Search for the cell housing the specified text and yield its (x, y) center coordinate. 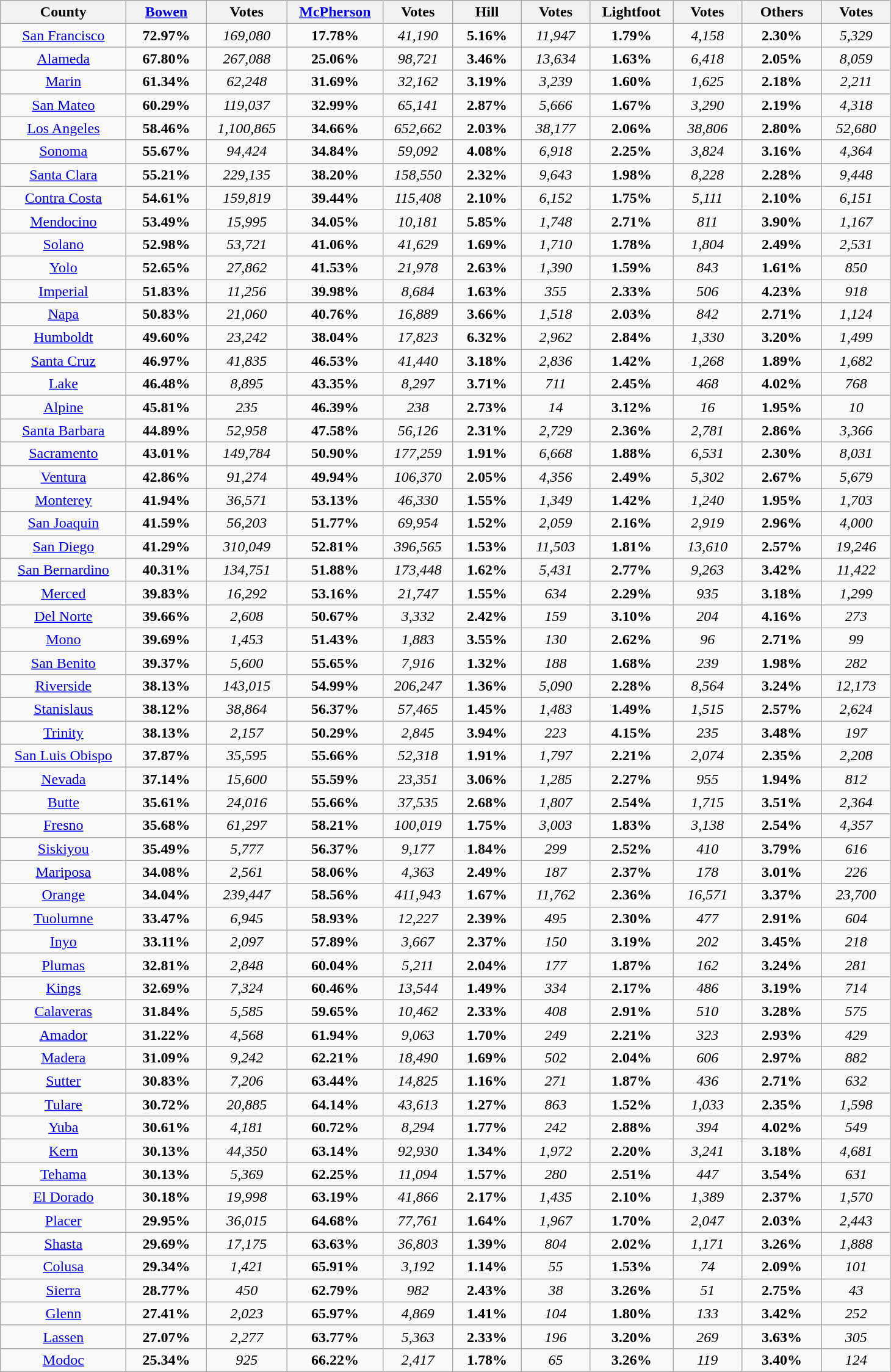
65.91% (335, 1267)
9,643 (555, 175)
15,600 (247, 779)
11,422 (857, 570)
36,015 (247, 1221)
1,435 (555, 1197)
4,356 (555, 477)
39.44% (335, 198)
53,721 (247, 244)
2.32% (487, 175)
41,835 (247, 361)
2,208 (857, 756)
50.90% (335, 454)
119 (707, 1360)
Amador (63, 1035)
Siskiyou (63, 849)
58.21% (335, 826)
40.76% (335, 314)
23,351 (418, 779)
468 (707, 384)
53.16% (335, 593)
280 (555, 1174)
38,864 (247, 710)
62.25% (335, 1174)
20,885 (247, 1105)
239 (707, 662)
1,748 (555, 221)
38 (555, 1290)
2.42% (487, 616)
1.41% (487, 1313)
2,781 (707, 430)
19,246 (857, 546)
41.94% (166, 500)
9,242 (247, 1058)
60.29% (166, 105)
6.32% (487, 338)
9,448 (857, 175)
3,138 (707, 826)
3.46% (487, 59)
4,357 (857, 826)
2,531 (857, 244)
4,318 (857, 105)
2.18% (781, 82)
5,600 (247, 662)
843 (707, 267)
Los Angeles (63, 128)
Sonoma (63, 151)
Solano (63, 244)
12,173 (857, 686)
Kern (63, 1151)
Others (781, 12)
40.31% (166, 570)
1,797 (555, 756)
Mono (63, 639)
8,564 (707, 686)
2,097 (247, 942)
282 (857, 662)
2,047 (707, 1221)
218 (857, 942)
9,177 (418, 849)
27,862 (247, 267)
1,171 (707, 1244)
30.72% (166, 1105)
4,181 (247, 1128)
Sacramento (63, 454)
2.86% (781, 430)
Glenn (63, 1313)
23,242 (247, 338)
3.71% (487, 384)
159,819 (247, 198)
2.97% (781, 1058)
92,930 (418, 1151)
1.84% (487, 849)
3,241 (707, 1151)
55.67% (166, 151)
804 (555, 1244)
1,453 (247, 639)
Marin (63, 82)
29.69% (166, 1244)
16,571 (707, 895)
3.37% (781, 895)
Merced (63, 593)
223 (555, 733)
Santa Cruz (63, 361)
652,662 (418, 128)
Mariposa (63, 872)
Riverside (63, 686)
49.94% (335, 477)
2,211 (857, 82)
2.19% (781, 105)
4.08% (487, 151)
58.46% (166, 128)
41.06% (335, 244)
Tuolumne (63, 918)
35,595 (247, 756)
2.27% (632, 779)
239,447 (247, 895)
10,462 (418, 1011)
5,679 (857, 477)
1,285 (555, 779)
37.87% (166, 756)
30.83% (166, 1081)
3.63% (781, 1337)
14 (555, 407)
106,370 (418, 477)
51.88% (335, 570)
46,330 (418, 500)
5.85% (487, 221)
63.19% (335, 1197)
3.28% (781, 1011)
2.09% (781, 1267)
31.69% (335, 82)
1,518 (555, 314)
410 (707, 849)
2.52% (632, 849)
Modoc (63, 1360)
53.13% (335, 500)
159 (555, 616)
177,259 (418, 454)
7,206 (247, 1081)
2.20% (632, 1151)
4,363 (418, 872)
1.81% (632, 546)
1.60% (632, 82)
41,629 (418, 244)
60.04% (335, 965)
60.46% (335, 988)
San Bernardino (63, 570)
65,141 (418, 105)
29.95% (166, 1221)
3.79% (781, 849)
44,350 (247, 1151)
1,972 (555, 1151)
Santa Clara (63, 175)
1.16% (487, 1081)
177 (555, 965)
33.47% (166, 918)
242 (555, 1128)
2.45% (632, 384)
2.06% (632, 128)
1.36% (487, 686)
5,211 (418, 965)
1,483 (555, 710)
52,958 (247, 430)
4,681 (857, 1151)
2,023 (247, 1313)
Monterey (63, 500)
96 (707, 639)
935 (707, 593)
204 (707, 616)
2.68% (487, 802)
3.51% (781, 802)
24,016 (247, 802)
8,895 (247, 384)
143,015 (247, 686)
119,037 (247, 105)
91,274 (247, 477)
58.56% (335, 895)
Tehama (63, 1174)
3.12% (632, 407)
Lake (63, 384)
65 (555, 1360)
2,417 (418, 1360)
5,585 (247, 1011)
1,967 (555, 1221)
411,943 (418, 895)
197 (857, 733)
2.77% (632, 570)
1,715 (707, 802)
25.06% (335, 59)
55 (555, 1267)
17,175 (247, 1244)
San Mateo (63, 105)
436 (707, 1081)
Yolo (63, 267)
495 (555, 918)
408 (555, 1011)
1.89% (781, 361)
2,836 (555, 361)
7,324 (247, 988)
3.90% (781, 221)
2,729 (555, 430)
27.41% (166, 1313)
6,152 (555, 198)
6,918 (555, 151)
2,845 (418, 733)
San Luis Obispo (63, 756)
249 (555, 1035)
1.68% (632, 662)
16,292 (247, 593)
2,157 (247, 733)
Lightfoot (632, 12)
41.53% (335, 267)
2.51% (632, 1174)
64.68% (335, 1221)
187 (555, 872)
6,151 (857, 198)
41.59% (166, 523)
37.14% (166, 779)
54.61% (166, 198)
43,613 (418, 1105)
61.94% (335, 1035)
162 (707, 965)
429 (857, 1035)
50.83% (166, 314)
Sierra (63, 1290)
11,762 (555, 895)
57.89% (335, 942)
61,297 (247, 826)
Butte (63, 802)
13,610 (707, 546)
2.67% (781, 477)
5,111 (707, 198)
61.34% (166, 82)
150 (555, 942)
1.88% (632, 454)
50.67% (335, 616)
134,751 (247, 570)
San Diego (63, 546)
6,418 (707, 59)
3.45% (781, 942)
18,490 (418, 1058)
8,297 (418, 384)
616 (857, 849)
San Benito (63, 662)
51 (707, 1290)
4,000 (857, 523)
52.98% (166, 244)
394 (707, 1128)
41,866 (418, 1197)
94,424 (247, 151)
38.20% (335, 175)
58.06% (335, 872)
2,608 (247, 616)
34.66% (335, 128)
66.22% (335, 1360)
30.18% (166, 1197)
1.57% (487, 1174)
69,954 (418, 523)
49.60% (166, 338)
Santa Barbara (63, 430)
1,240 (707, 500)
16 (707, 407)
13,544 (418, 988)
35.68% (166, 826)
Napa (63, 314)
Fresno (63, 826)
3,366 (857, 430)
1,499 (857, 338)
54.99% (335, 686)
2.88% (632, 1128)
63.44% (335, 1081)
812 (857, 779)
Sutter (63, 1081)
3,003 (555, 826)
271 (555, 1081)
52.81% (335, 546)
1,515 (707, 710)
6,531 (707, 454)
1,033 (707, 1105)
1,570 (857, 1197)
64.14% (335, 1105)
1,100,865 (247, 128)
43.35% (335, 384)
477 (707, 918)
450 (247, 1290)
1.77% (487, 1128)
9,063 (418, 1035)
35.49% (166, 849)
7,916 (418, 662)
1.59% (632, 267)
57,465 (418, 710)
39.83% (166, 593)
1,167 (857, 221)
2,277 (247, 1337)
Orange (63, 895)
Inyo (63, 942)
632 (857, 1081)
2.96% (781, 523)
2,364 (857, 802)
45.81% (166, 407)
2.02% (632, 1244)
42.86% (166, 477)
6,668 (555, 454)
2.29% (632, 593)
52,680 (857, 128)
1,124 (857, 314)
3.55% (487, 639)
San Joaquin (63, 523)
575 (857, 1011)
918 (857, 291)
50.29% (335, 733)
2.93% (781, 1035)
850 (857, 267)
2.80% (781, 128)
Trinity (63, 733)
2.63% (487, 267)
72.97% (166, 35)
1,421 (247, 1267)
11,503 (555, 546)
8,294 (418, 1128)
31.84% (166, 1011)
178 (707, 872)
955 (707, 779)
3.54% (781, 1174)
1,710 (555, 244)
3.66% (487, 314)
3.01% (781, 872)
3.16% (781, 151)
1,330 (707, 338)
Hill (487, 12)
99 (857, 639)
52.65% (166, 267)
8,684 (418, 291)
3.06% (487, 779)
202 (707, 942)
269 (707, 1337)
Alameda (63, 59)
21,747 (418, 593)
2.39% (487, 918)
925 (247, 1360)
1.79% (632, 35)
5,777 (247, 849)
982 (418, 1290)
2.75% (781, 1290)
2,443 (857, 1221)
Placer (63, 1221)
Nevada (63, 779)
101 (857, 1267)
305 (857, 1337)
486 (707, 988)
506 (707, 291)
3,824 (707, 151)
768 (857, 384)
17.78% (335, 35)
9,263 (707, 570)
11,256 (247, 291)
4.16% (781, 616)
281 (857, 965)
51.77% (335, 523)
32.81% (166, 965)
2.16% (632, 523)
5,666 (555, 105)
100,019 (418, 826)
55.59% (335, 779)
173,448 (418, 570)
8,031 (857, 454)
10,181 (418, 221)
1.39% (487, 1244)
1,390 (555, 267)
124 (857, 1360)
3,290 (707, 105)
273 (857, 616)
115,408 (418, 198)
37,535 (418, 802)
5,431 (555, 570)
29.34% (166, 1267)
355 (555, 291)
County (63, 12)
3,192 (418, 1267)
4.15% (632, 733)
51.43% (335, 639)
60.72% (335, 1128)
41,190 (418, 35)
1,807 (555, 802)
5,363 (418, 1337)
38,177 (555, 128)
1,804 (707, 244)
811 (707, 221)
5,369 (247, 1174)
Del Norte (63, 616)
188 (555, 662)
267,088 (247, 59)
5.16% (487, 35)
3.40% (781, 1360)
1,389 (707, 1197)
35.61% (166, 802)
4,158 (707, 35)
1,682 (857, 361)
34.08% (166, 872)
16,889 (418, 314)
46.48% (166, 384)
842 (707, 314)
43.01% (166, 454)
3,667 (418, 942)
65.97% (335, 1313)
11,947 (555, 35)
4.23% (781, 291)
San Francisco (63, 35)
5,329 (857, 35)
2.87% (487, 105)
51.83% (166, 291)
130 (555, 639)
38.04% (335, 338)
2,059 (555, 523)
39.69% (166, 639)
30.61% (166, 1128)
2.31% (487, 430)
Humboldt (63, 338)
4,568 (247, 1035)
Yuba (63, 1128)
882 (857, 1058)
McPherson (335, 12)
Mendocino (63, 221)
863 (555, 1105)
3.94% (487, 733)
1.61% (781, 267)
41.29% (166, 546)
28.77% (166, 1290)
238 (418, 407)
323 (707, 1035)
2.62% (632, 639)
5,090 (555, 686)
39.98% (335, 291)
55.65% (335, 662)
59,092 (418, 151)
2,561 (247, 872)
711 (555, 384)
Ventura (63, 477)
Lassen (63, 1337)
38.12% (166, 710)
226 (857, 872)
34.05% (335, 221)
1.45% (487, 710)
510 (707, 1011)
604 (857, 918)
Stanislaus (63, 710)
Colusa (63, 1267)
1,888 (857, 1244)
34.84% (335, 151)
1,299 (857, 593)
169,080 (247, 35)
4,364 (857, 151)
36,571 (247, 500)
El Dorado (63, 1197)
17,823 (418, 338)
1.94% (781, 779)
41,440 (418, 361)
634 (555, 593)
39.66% (166, 616)
5,302 (707, 477)
299 (555, 849)
334 (555, 988)
Madera (63, 1058)
502 (555, 1058)
25.34% (166, 1360)
11,094 (418, 1174)
59.65% (335, 1011)
104 (555, 1313)
1.14% (487, 1267)
2.84% (632, 338)
Tulare (63, 1105)
36,803 (418, 1244)
196 (555, 1337)
62.79% (335, 1290)
549 (857, 1128)
8,228 (707, 175)
149,784 (247, 454)
23,700 (857, 895)
1.62% (487, 570)
63.63% (335, 1244)
10 (857, 407)
6,945 (247, 918)
62,248 (247, 82)
606 (707, 1058)
Kings (63, 988)
43 (857, 1290)
Calaveras (63, 1011)
1.80% (632, 1313)
1.32% (487, 662)
13,634 (555, 59)
Shasta (63, 1244)
Alpine (63, 407)
14,825 (418, 1081)
1,883 (418, 639)
714 (857, 988)
33.11% (166, 942)
67.80% (166, 59)
1,598 (857, 1105)
52,318 (418, 756)
Contra Costa (63, 198)
Bowen (166, 12)
38,806 (707, 128)
2,919 (707, 523)
1,625 (707, 82)
2.25% (632, 151)
3.48% (781, 733)
39.37% (166, 662)
56,126 (418, 430)
2.73% (487, 407)
98,721 (418, 59)
32.69% (166, 988)
206,247 (418, 686)
1.34% (487, 1151)
2,074 (707, 756)
53.49% (166, 221)
1.27% (487, 1105)
1,703 (857, 500)
252 (857, 1313)
2,962 (555, 338)
58.93% (335, 918)
2,624 (857, 710)
396,565 (418, 546)
15,995 (247, 221)
27.07% (166, 1337)
133 (707, 1313)
1,268 (707, 361)
310,049 (247, 546)
447 (707, 1174)
31.09% (166, 1058)
32,162 (418, 82)
31.22% (166, 1035)
21,060 (247, 314)
2,848 (247, 965)
631 (857, 1174)
34.04% (166, 895)
47.58% (335, 430)
46.39% (335, 407)
1.64% (487, 1221)
77,761 (418, 1221)
Plumas (63, 965)
44.89% (166, 430)
46.53% (335, 361)
32.99% (335, 105)
21,978 (418, 267)
46.97% (166, 361)
3,332 (418, 616)
12,227 (418, 918)
2.43% (487, 1290)
3,239 (555, 82)
Imperial (63, 291)
1.83% (632, 826)
63.77% (335, 1337)
74 (707, 1267)
62.21% (335, 1058)
19,998 (247, 1197)
56,203 (247, 523)
55.21% (166, 175)
229,135 (247, 175)
3.10% (632, 616)
4,869 (418, 1313)
63.14% (335, 1151)
8,059 (857, 59)
158,550 (418, 175)
1,349 (555, 500)
